Find where the given text appears and provide that cell's center as [X, Y] coordinate. 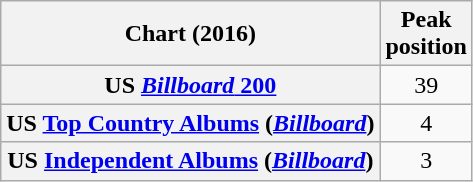
US Independent Albums (Billboard) [190, 161]
4 [426, 123]
39 [426, 85]
Chart (2016) [190, 34]
US Billboard 200 [190, 85]
3 [426, 161]
US Top Country Albums (Billboard) [190, 123]
Peakposition [426, 34]
